For the text-containing cell, return its midpoint in [X, Y] coordinate format. 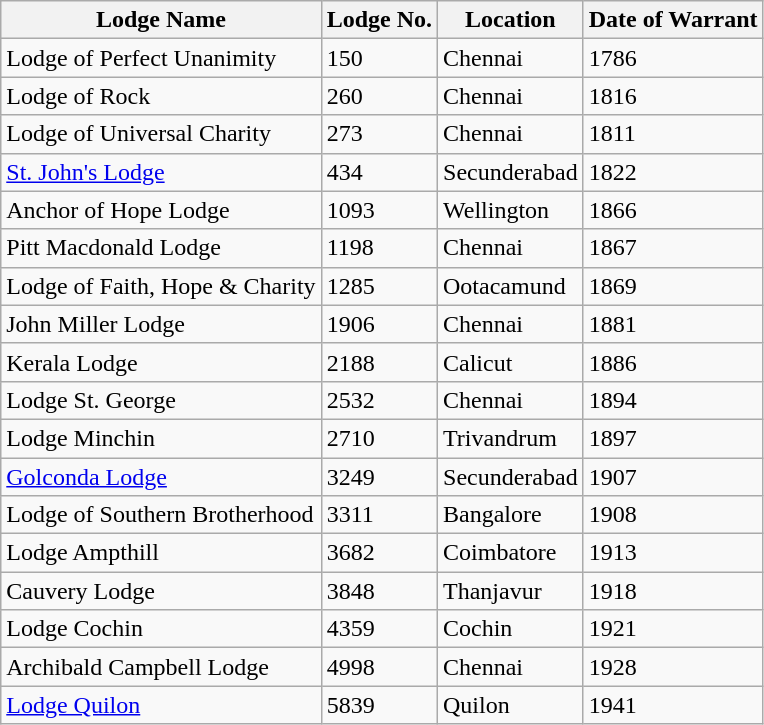
Coimbatore [511, 553]
Cauvery Lodge [161, 591]
260 [379, 96]
2532 [379, 400]
1867 [673, 248]
3249 [379, 477]
Lodge St. George [161, 400]
1822 [673, 172]
1093 [379, 210]
Lodge of Perfect Unanimity [161, 58]
Anchor of Hope Lodge [161, 210]
1786 [673, 58]
1881 [673, 324]
Trivandrum [511, 438]
3682 [379, 553]
150 [379, 58]
Kerala Lodge [161, 362]
1928 [673, 667]
2710 [379, 438]
Lodge Name [161, 20]
2188 [379, 362]
3311 [379, 515]
1907 [673, 477]
1913 [673, 553]
Ootacamund [511, 286]
Lodge of Rock [161, 96]
Pitt Macdonald Lodge [161, 248]
1918 [673, 591]
1908 [673, 515]
Lodge Cochin [161, 629]
1941 [673, 705]
1198 [379, 248]
Calicut [511, 362]
Lodge of Faith, Hope & Charity [161, 286]
Bangalore [511, 515]
1866 [673, 210]
1869 [673, 286]
Wellington [511, 210]
1811 [673, 134]
Lodge Minchin [161, 438]
273 [379, 134]
3848 [379, 591]
5839 [379, 705]
Golconda Lodge [161, 477]
1285 [379, 286]
1886 [673, 362]
Lodge of Universal Charity [161, 134]
1906 [379, 324]
1894 [673, 400]
1897 [673, 438]
John Miller Lodge [161, 324]
Thanjavur [511, 591]
Lodge Ampthill [161, 553]
Quilon [511, 705]
434 [379, 172]
Archibald Campbell Lodge [161, 667]
4998 [379, 667]
Location [511, 20]
1921 [673, 629]
Lodge No. [379, 20]
1816 [673, 96]
4359 [379, 629]
Lodge Quilon [161, 705]
Lodge of Southern Brotherhood [161, 515]
Date of Warrant [673, 20]
St. John's Lodge [161, 172]
Cochin [511, 629]
